Locate the cell with the specified text and output its [X, Y] center coordinate. 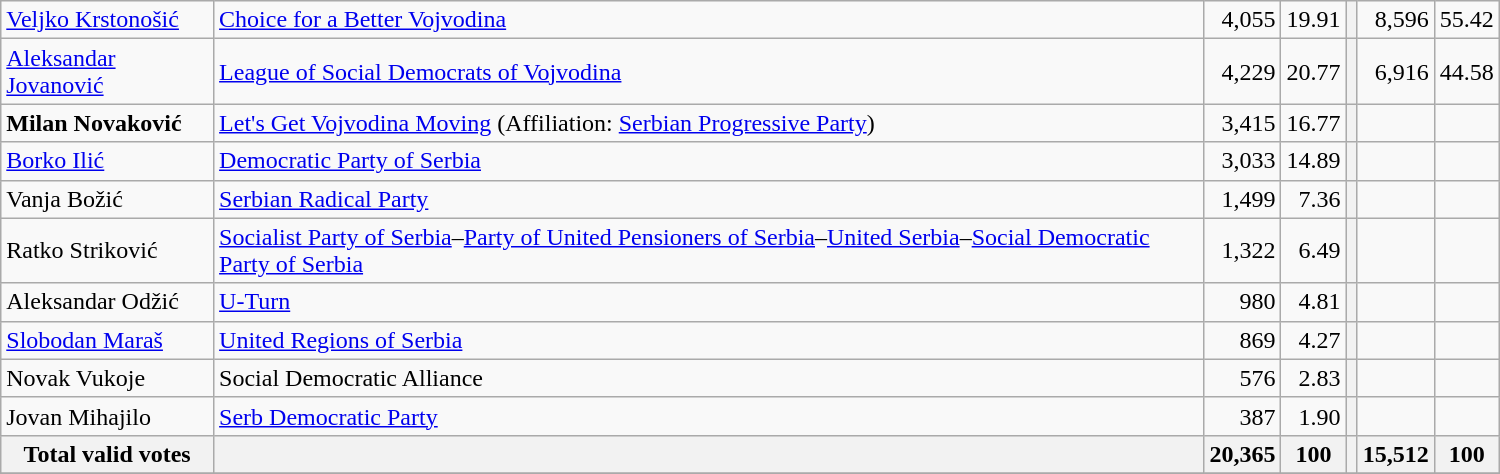
League of Social Democrats of Vojvodina [709, 72]
United Regions of Serbia [709, 340]
15,512 [1396, 454]
Milan Novaković [108, 123]
4.81 [1314, 302]
Serb Democratic Party [709, 416]
4,229 [1242, 72]
44.58 [1466, 72]
3,415 [1242, 123]
Democratic Party of Serbia [709, 161]
576 [1242, 378]
Total valid votes [108, 454]
Slobodan Maraš [108, 340]
980 [1242, 302]
4.27 [1314, 340]
6,916 [1396, 72]
Aleksandar Odžić [108, 302]
Social Democratic Alliance [709, 378]
Novak Vukoje [108, 378]
14.89 [1314, 161]
16.77 [1314, 123]
Jovan Mihajilo [108, 416]
6.49 [1314, 250]
387 [1242, 416]
Socialist Party of Serbia–Party of United Pensioners of Serbia–United Serbia–Social Democratic Party of Serbia [709, 250]
Borko Ilić [108, 161]
Vanja Božić [108, 199]
4,055 [1242, 20]
7.36 [1314, 199]
Choice for a Better Vojvodina [709, 20]
1,322 [1242, 250]
2.83 [1314, 378]
19.91 [1314, 20]
3,033 [1242, 161]
1.90 [1314, 416]
8,596 [1396, 20]
20,365 [1242, 454]
Ratko Striković [108, 250]
55.42 [1466, 20]
1,499 [1242, 199]
869 [1242, 340]
Let's Get Vojvodina Moving (Affiliation: Serbian Progressive Party) [709, 123]
20.77 [1314, 72]
Aleksandar Jovanović [108, 72]
Veljko Krstonošić [108, 20]
U-Turn [709, 302]
Serbian Radical Party [709, 199]
